Capture the cell that displays the provided text and extract its (x, y) central coordinate. 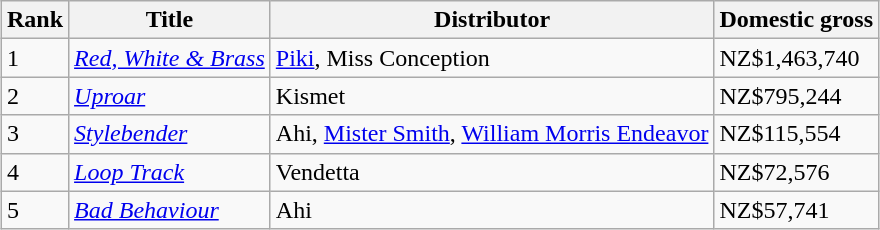
NZ$795,244 (796, 96)
Title (170, 20)
3 (34, 134)
Piki, Miss Conception (492, 58)
Vendetta (492, 172)
Stylebender (170, 134)
Ahi (492, 210)
5 (34, 210)
NZ$57,741 (796, 210)
Rank (34, 20)
1 (34, 58)
Ahi, Mister Smith, William Morris Endeavor (492, 134)
4 (34, 172)
Domestic gross (796, 20)
Red, White & Brass (170, 58)
2 (34, 96)
Distributor (492, 20)
Bad Behaviour (170, 210)
NZ$115,554 (796, 134)
Loop Track (170, 172)
NZ$72,576 (796, 172)
Uproar (170, 96)
Kismet (492, 96)
NZ$1,463,740 (796, 58)
